From the cell containing the given text, extract its center point as [X, Y] coordinate. 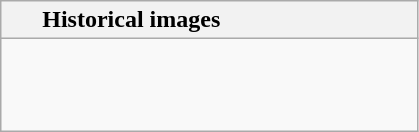
Historical images [210, 20]
